Find where the given text appears and provide that cell's center as (X, Y) coordinate. 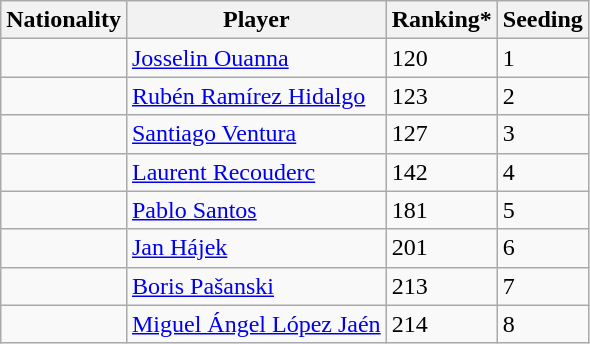
142 (442, 172)
Miguel Ángel López Jaén (256, 324)
1 (542, 58)
Pablo Santos (256, 210)
201 (442, 248)
Rubén Ramírez Hidalgo (256, 96)
Ranking* (442, 20)
Nationality (64, 20)
Seeding (542, 20)
Santiago Ventura (256, 134)
213 (442, 286)
8 (542, 324)
2 (542, 96)
Laurent Recouderc (256, 172)
181 (442, 210)
127 (442, 134)
4 (542, 172)
7 (542, 286)
5 (542, 210)
120 (442, 58)
Boris Pašanski (256, 286)
Josselin Ouanna (256, 58)
Jan Hájek (256, 248)
3 (542, 134)
6 (542, 248)
214 (442, 324)
123 (442, 96)
Player (256, 20)
